Pinpoint the cell where the given text exists, returning its (x, y) midpoint coordinate. 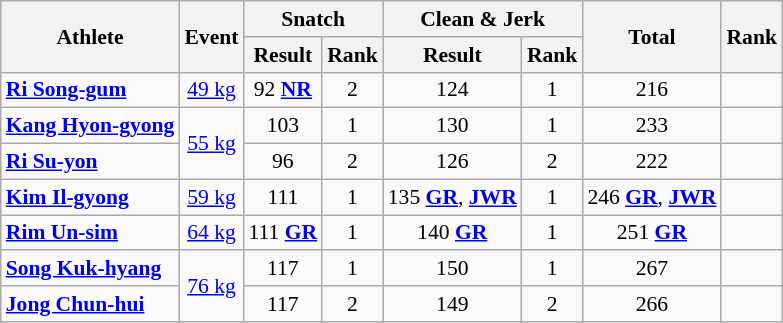
149 (452, 304)
92 NR (284, 90)
Ri Su-yon (90, 162)
222 (652, 162)
216 (652, 90)
55 kg (211, 144)
Snatch (314, 19)
267 (652, 269)
150 (452, 269)
233 (652, 126)
Ri Song-gum (90, 90)
126 (452, 162)
49 kg (211, 90)
Kang Hyon-gyong (90, 126)
130 (452, 126)
Event (211, 36)
251 GR (652, 233)
103 (284, 126)
246 GR, JWR (652, 197)
124 (452, 90)
Athlete (90, 36)
96 (284, 162)
Kim Il-gyong (90, 197)
59 kg (211, 197)
64 kg (211, 233)
Jong Chun-hui (90, 304)
Total (652, 36)
Song Kuk-hyang (90, 269)
Clean & Jerk (483, 19)
111 (284, 197)
76 kg (211, 286)
111 GR (284, 233)
Rim Un-sim (90, 233)
140 GR (452, 233)
135 GR, JWR (452, 197)
266 (652, 304)
